Return [x, y] of the center of cell containing provided text 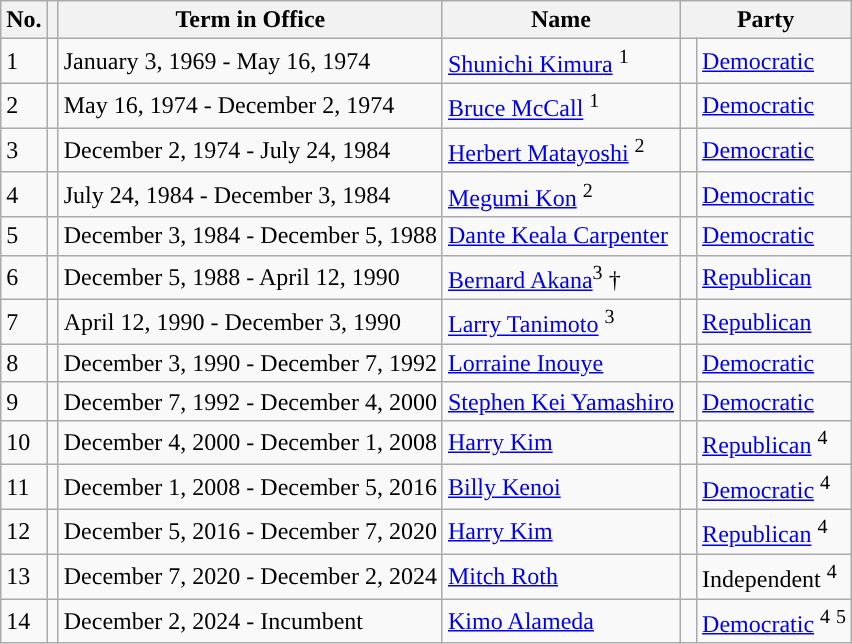
December 7, 2020 - December 2, 2024 [250, 576]
Lorraine Inouye [560, 363]
December 5, 1988 - April 12, 1990 [250, 278]
Term in Office [250, 20]
1 [24, 62]
Name [560, 20]
Herbert Matayoshi 2 [560, 150]
2 [24, 106]
December 5, 2016 - December 7, 2020 [250, 532]
3 [24, 150]
Dante Keala Carpenter [560, 236]
December 7, 1992 - December 4, 2000 [250, 401]
Independent 4 [774, 576]
December 2, 1974 - July 24, 1984 [250, 150]
7 [24, 322]
July 24, 1984 - December 3, 1984 [250, 194]
9 [24, 401]
Party [766, 20]
Megumi Kon 2 [560, 194]
Democratic 4 [774, 488]
Shunichi Kimura 1 [560, 62]
December 1, 2008 - December 5, 2016 [250, 488]
Stephen Kei Yamashiro [560, 401]
12 [24, 532]
5 [24, 236]
December 4, 2000 - December 1, 2008 [250, 442]
11 [24, 488]
Larry Tanimoto 3 [560, 322]
14 [24, 622]
May 16, 1974 - December 2, 1974 [250, 106]
December 3, 1984 - December 5, 1988 [250, 236]
8 [24, 363]
10 [24, 442]
December 2, 2024 - Incumbent [250, 622]
Bernard Akana3 † [560, 278]
Mitch Roth [560, 576]
6 [24, 278]
Democratic 4 5 [774, 622]
April 12, 1990 - December 3, 1990 [250, 322]
No. [24, 20]
Billy Kenoi [560, 488]
4 [24, 194]
December 3, 1990 - December 7, 1992 [250, 363]
Kimo Alameda [560, 622]
Bruce McCall 1 [560, 106]
January 3, 1969 - May 16, 1974 [250, 62]
13 [24, 576]
